Find where the given text appears and provide that cell's center as [x, y] coordinate. 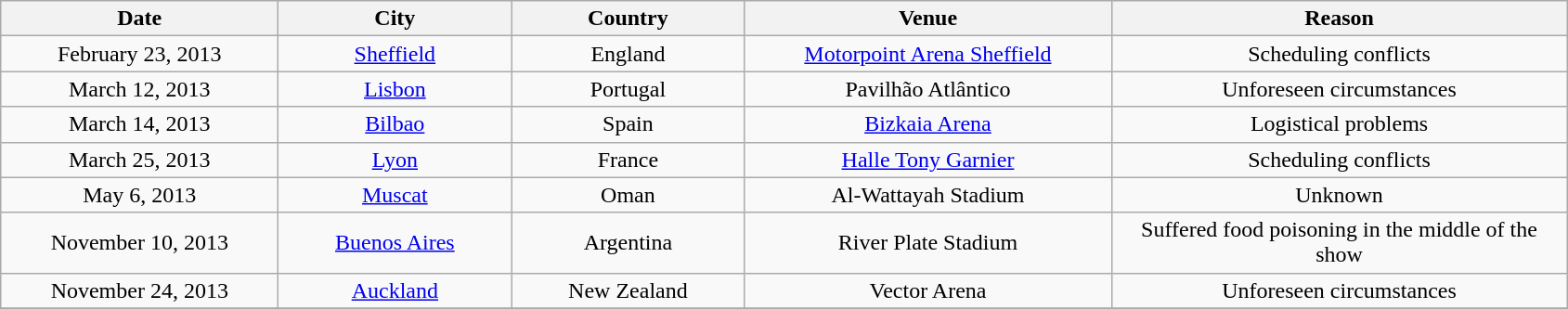
March 25, 2013 [139, 160]
May 6, 2013 [139, 195]
Lyon [395, 160]
Portugal [628, 89]
November 10, 2013 [139, 243]
March 14, 2013 [139, 124]
Sheffield [395, 54]
Suffered food poisoning in the middle of the show [1339, 243]
Unknown [1339, 195]
November 24, 2013 [139, 290]
New Zealand [628, 290]
Muscat [395, 195]
Spain [628, 124]
City [395, 19]
Pavilhão Atlântico [928, 89]
Reason [1339, 19]
February 23, 2013 [139, 54]
Bilbao [395, 124]
Halle Tony Garnier [928, 160]
Country [628, 19]
March 12, 2013 [139, 89]
Argentina [628, 243]
France [628, 160]
Oman [628, 195]
Al-Wattayah Stadium [928, 195]
Venue [928, 19]
Logistical problems [1339, 124]
River Plate Stadium [928, 243]
England [628, 54]
Vector Arena [928, 290]
Date [139, 19]
Lisbon [395, 89]
Auckland [395, 290]
Motorpoint Arena Sheffield [928, 54]
Bizkaia Arena [928, 124]
Buenos Aires [395, 243]
